Determine the (x, y) coordinate at the center of the cell enclosing the given text.  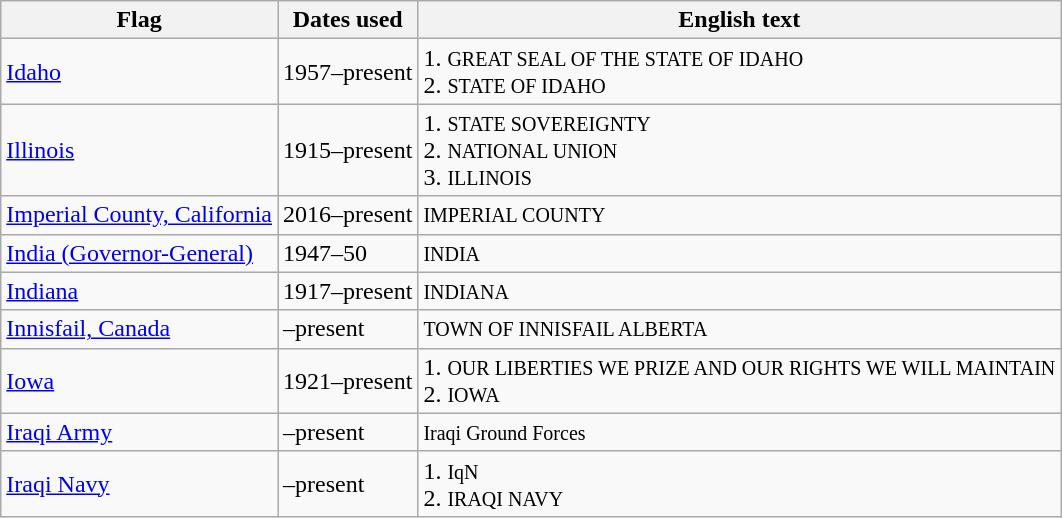
Iraqi Army (140, 432)
1921–present (348, 380)
1917–present (348, 291)
1. IqN2. IRAQI NAVY (740, 484)
TOWN OF INNISFAIL ALBERTA (740, 329)
1. STATE SOVEREIGNTY2. NATIONAL UNION3. ILLINOIS (740, 150)
Illinois (140, 150)
Indiana (140, 291)
English text (740, 20)
Iraqi Navy (140, 484)
Imperial County, California (140, 215)
INDIA (740, 253)
2016–present (348, 215)
IMPERIAL COUNTY (740, 215)
1. OUR LIBERTIES WE PRIZE AND OUR RIGHTS WE WILL MAINTAIN2. IOWA (740, 380)
Innisfail, Canada (140, 329)
1957–present (348, 72)
India (Governor-General) (140, 253)
Idaho (140, 72)
Iowa (140, 380)
INDIANA (740, 291)
1947–50 (348, 253)
Dates used (348, 20)
Iraqi Ground Forces (740, 432)
1915–present (348, 150)
1. GREAT SEAL OF THE STATE OF IDAHO2. STATE OF IDAHO (740, 72)
Flag (140, 20)
